Locate the cell with the specified text and output its [X, Y] center coordinate. 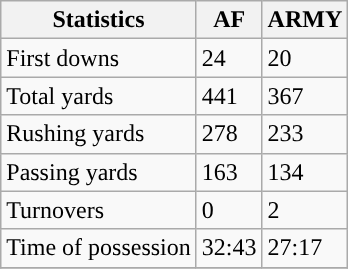
278 [229, 134]
AF [229, 20]
20 [305, 58]
32:43 [229, 248]
Turnovers [99, 210]
2 [305, 210]
134 [305, 172]
233 [305, 134]
441 [229, 96]
ARMY [305, 20]
27:17 [305, 248]
24 [229, 58]
0 [229, 210]
Total yards [99, 96]
Statistics [99, 20]
Time of possession [99, 248]
Rushing yards [99, 134]
Passing yards [99, 172]
First downs [99, 58]
367 [305, 96]
163 [229, 172]
